For the text-containing cell, return its midpoint in (X, Y) coordinate format. 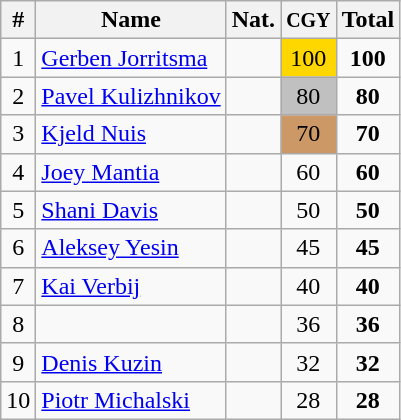
9 (18, 362)
Name (131, 20)
# (18, 20)
4 (18, 172)
10 (18, 400)
8 (18, 324)
Piotr Michalski (131, 400)
Kai Verbij (131, 286)
6 (18, 248)
CGY (309, 20)
1 (18, 58)
7 (18, 286)
Gerben Jorritsma (131, 58)
Pavel Kulizhnikov (131, 96)
Shani Davis (131, 210)
5 (18, 210)
2 (18, 96)
Joey Mantia (131, 172)
Total (368, 20)
Aleksey Yesin (131, 248)
3 (18, 134)
Denis Kuzin (131, 362)
Nat. (253, 20)
Kjeld Nuis (131, 134)
